Identify which cell holds the provided text, then report its [X, Y] central coordinate. 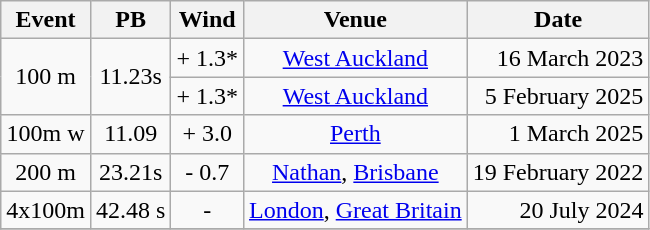
Date [558, 20]
Perth [356, 134]
- [208, 210]
19 February 2022 [558, 172]
Wind [208, 20]
100 m [46, 77]
4x100m [46, 210]
1 March 2025 [558, 134]
London, Great Britain [356, 210]
11.23s [130, 77]
5 February 2025 [558, 96]
Venue [356, 20]
42.48 s [130, 210]
100m w [46, 134]
20 July 2024 [558, 210]
16 March 2023 [558, 58]
200 m [46, 172]
Event [46, 20]
23.21s [130, 172]
11.09 [130, 134]
- 0.7 [208, 172]
+ 3.0 [208, 134]
Nathan, Brisbane [356, 172]
PB [130, 20]
